Return the [x, y] coordinate for the center point of the cell that contains the specified text.  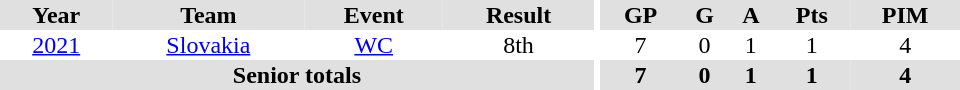
WC [374, 45]
Slovakia [208, 45]
Team [208, 15]
8th [518, 45]
A [750, 15]
2021 [56, 45]
PIM [905, 15]
G [705, 15]
Result [518, 15]
GP [641, 15]
Event [374, 15]
Pts [812, 15]
Year [56, 15]
Senior totals [297, 75]
